Locate the cell with the specified text and output its (X, Y) center coordinate. 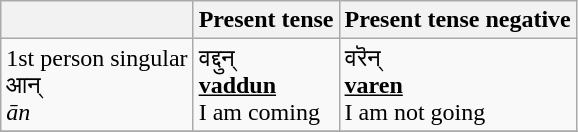
वरॆन्varenI am not going (458, 85)
वद्दुन्vaddunI am coming (266, 85)
Present tense negative (458, 20)
1st person singularआन्ān (97, 85)
Present tense (266, 20)
